Extract the [x, y] coordinate from the center of the cell holding the provided text.  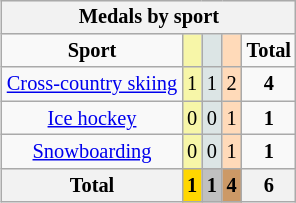
Ice hockey [92, 118]
Sport [92, 51]
2 [232, 84]
Cross-country skiing [92, 84]
Snowboarding [92, 152]
Medals by sport [149, 17]
6 [269, 185]
